For the text-containing cell, return its midpoint in (x, y) coordinate format. 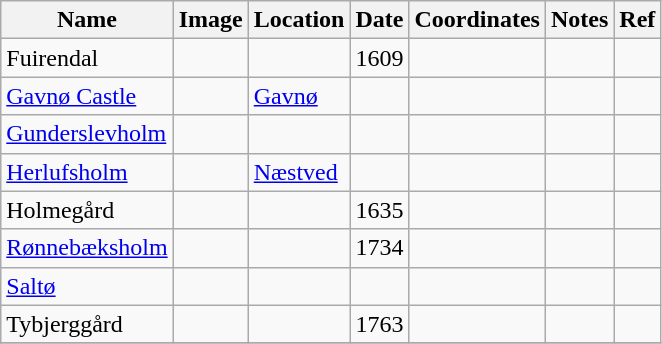
Herlufsholm (87, 172)
Saltø (87, 286)
Gavnø Castle (87, 96)
Rønnebæksholm (87, 248)
Gunderslevholm (87, 134)
Image (210, 20)
1763 (380, 324)
1734 (380, 248)
Holmegård (87, 210)
1609 (380, 58)
Notes (579, 20)
Næstved (299, 172)
Gavnø (299, 96)
Date (380, 20)
Tybjerggård (87, 324)
Fuirendal (87, 58)
Coordinates (477, 20)
Location (299, 20)
Ref (638, 20)
Name (87, 20)
1635 (380, 210)
